Extract the [x, y] coordinate from the center of the cell holding the provided text.  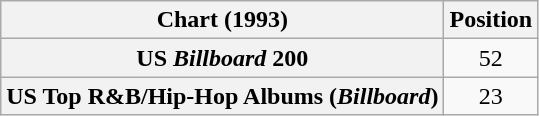
23 [491, 96]
US Top R&B/Hip-Hop Albums (Billboard) [222, 96]
Position [491, 20]
US Billboard 200 [222, 58]
52 [491, 58]
Chart (1993) [222, 20]
